Return the (X, Y) coordinate for the center point of the cell that contains the specified text.  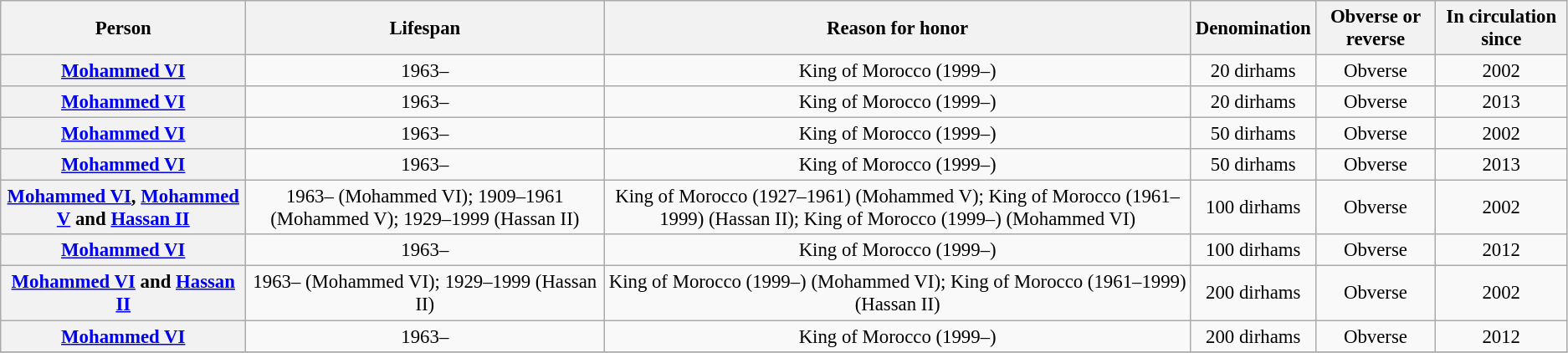
Obverse or reverse (1376, 28)
Mohammed VI, Mohammed V and Hassan II (124, 207)
1963– (Mohammed VI); 1929–1999 (Hassan II) (425, 293)
Reason for honor (898, 28)
1963– (Mohammed VI); 1909–1961 (Mohammed V); 1929–1999 (Hassan II) (425, 207)
Lifespan (425, 28)
In circulation since (1501, 28)
King of Morocco (1927–1961) (Mohammed V); King of Morocco (1961–1999) (Hassan II); King of Morocco (1999–) (Mohammed VI) (898, 207)
King of Morocco (1999–) (Mohammed VI); King of Morocco (1961–1999) (Hassan II) (898, 293)
Mohammed VI and Hassan II (124, 293)
Person (124, 28)
Denomination (1253, 28)
